From the cell containing the given text, extract its center point as [x, y] coordinate. 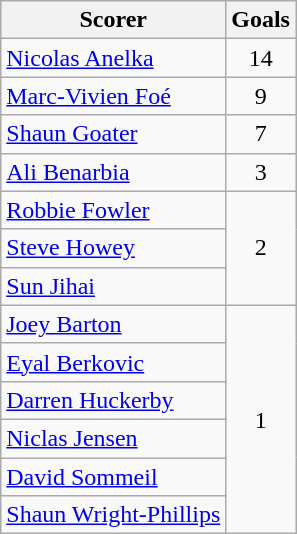
Shaun Wright-Phillips [114, 515]
Eyal Berkovic [114, 362]
Marc-Vivien Foé [114, 96]
Shaun Goater [114, 134]
14 [261, 58]
3 [261, 172]
Niclas Jensen [114, 438]
Steve Howey [114, 248]
Ali Benarbia [114, 172]
Scorer [114, 20]
Nicolas Anelka [114, 58]
David Sommeil [114, 477]
Sun Jihai [114, 286]
1 [261, 419]
7 [261, 134]
Goals [261, 20]
Darren Huckerby [114, 400]
2 [261, 248]
Joey Barton [114, 324]
9 [261, 96]
Robbie Fowler [114, 210]
